Scan for the cell matching the given text and deliver its [X, Y] coordinate at center. 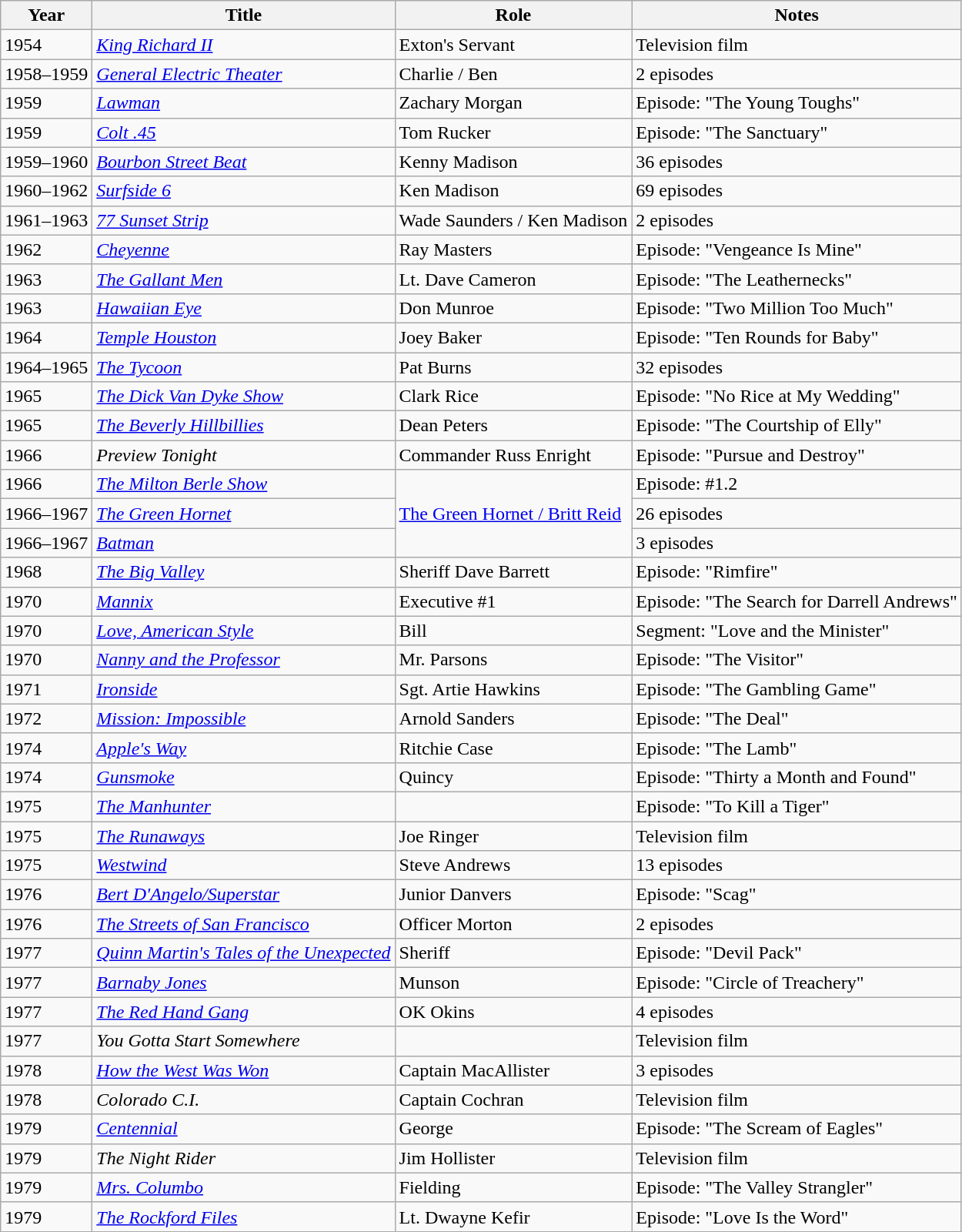
Episode: "The Deal" [797, 718]
13 episodes [797, 865]
Batman [243, 543]
Episode: "Thirty a Month and Found" [797, 777]
1959–1960 [46, 162]
Apple's Way [243, 748]
Dean Peters [513, 426]
George [513, 1129]
1960–1962 [46, 191]
Lt. Dave Cameron [513, 279]
Episode: "The Search for Darrell Andrews" [797, 601]
Episode: "To Kill a Tiger" [797, 806]
Junior Danvers [513, 895]
Joe Ringer [513, 835]
69 episodes [797, 191]
The Tycoon [243, 367]
Episode: "Devil Pack" [797, 953]
Lawman [243, 103]
77 Sunset Strip [243, 220]
Zachary Morgan [513, 103]
Nanny and the Professor [243, 660]
Executive #1 [513, 601]
Title [243, 15]
1968 [46, 572]
Love, American Style [243, 631]
Hawaiian Eye [243, 308]
26 episodes [797, 514]
Preview Tonight [243, 455]
Role [513, 15]
You Gotta Start Somewhere [243, 1041]
1958–1959 [46, 74]
Clark Rice [513, 397]
Cheyenne [243, 249]
Episode: "No Rice at My Wedding" [797, 397]
Episode: "The Young Toughs" [797, 103]
Exton's Servant [513, 45]
Tom Rucker [513, 132]
Episode: "Two Million Too Much" [797, 308]
Westwind [243, 865]
Colorado C.I. [243, 1100]
1972 [46, 718]
Kenny Madison [513, 162]
Bert D'Angelo/Superstar [243, 895]
The Dick Van Dyke Show [243, 397]
Episode: "Love Is the Word" [797, 1217]
1961–1963 [46, 220]
Pat Burns [513, 367]
The Green Hornet / Britt Reid [513, 514]
Episode: "Ten Rounds for Baby" [797, 337]
Episode: "Circle of Treachery" [797, 983]
Commander Russ Enright [513, 455]
1971 [46, 689]
Joey Baker [513, 337]
Quinn Martin's Tales of the Unexpected [243, 953]
Sheriff [513, 953]
Surfside 6 [243, 191]
Arnold Sanders [513, 718]
4 episodes [797, 1012]
The Red Hand Gang [243, 1012]
Ray Masters [513, 249]
Mannix [243, 601]
The Night Rider [243, 1158]
Centennial [243, 1129]
OK Okins [513, 1012]
Bourbon Street Beat [243, 162]
The Green Hornet [243, 514]
Episode: "The Sanctuary" [797, 132]
Lt. Dwayne Kefir [513, 1217]
Ritchie Case [513, 748]
Captain Cochran [513, 1100]
Episode: #1.2 [797, 484]
The Manhunter [243, 806]
Mrs. Columbo [243, 1187]
Episode: "The Gambling Game" [797, 689]
1962 [46, 249]
Episode: "The Valley Strangler" [797, 1187]
General Electric Theater [243, 74]
Mission: Impossible [243, 718]
Sheriff Dave Barrett [513, 572]
Jim Hollister [513, 1158]
Episode: "Pursue and Destroy" [797, 455]
Episode: "Scag" [797, 895]
Charlie / Ben [513, 74]
1964 [46, 337]
Ken Madison [513, 191]
Wade Saunders / Ken Madison [513, 220]
How the West Was Won [243, 1070]
Notes [797, 15]
Quincy [513, 777]
Colt .45 [243, 132]
Steve Andrews [513, 865]
The Runaways [243, 835]
36 episodes [797, 162]
The Beverly Hillbillies [243, 426]
The Milton Berle Show [243, 484]
Don Munroe [513, 308]
The Gallant Men [243, 279]
King Richard II [243, 45]
The Big Valley [243, 572]
Ironside [243, 689]
Episode: "The Lamb" [797, 748]
Episode: "The Courtship of Elly" [797, 426]
Mr. Parsons [513, 660]
Captain MacAllister [513, 1070]
Episode: "Rimfire" [797, 572]
Episode: "The Visitor" [797, 660]
Segment: "Love and the Minister" [797, 631]
Episode: "The Scream of Eagles" [797, 1129]
Episode: "The Leathernecks" [797, 279]
Bill [513, 631]
Munson [513, 983]
Episode: "Vengeance Is Mine" [797, 249]
Officer Morton [513, 924]
1964–1965 [46, 367]
The Rockford Files [243, 1217]
Sgt. Artie Hawkins [513, 689]
Year [46, 15]
32 episodes [797, 367]
Fielding [513, 1187]
Gunsmoke [243, 777]
Temple Houston [243, 337]
1954 [46, 45]
The Streets of San Francisco [243, 924]
Barnaby Jones [243, 983]
